Search for the cell housing the specified text and yield its (X, Y) center coordinate. 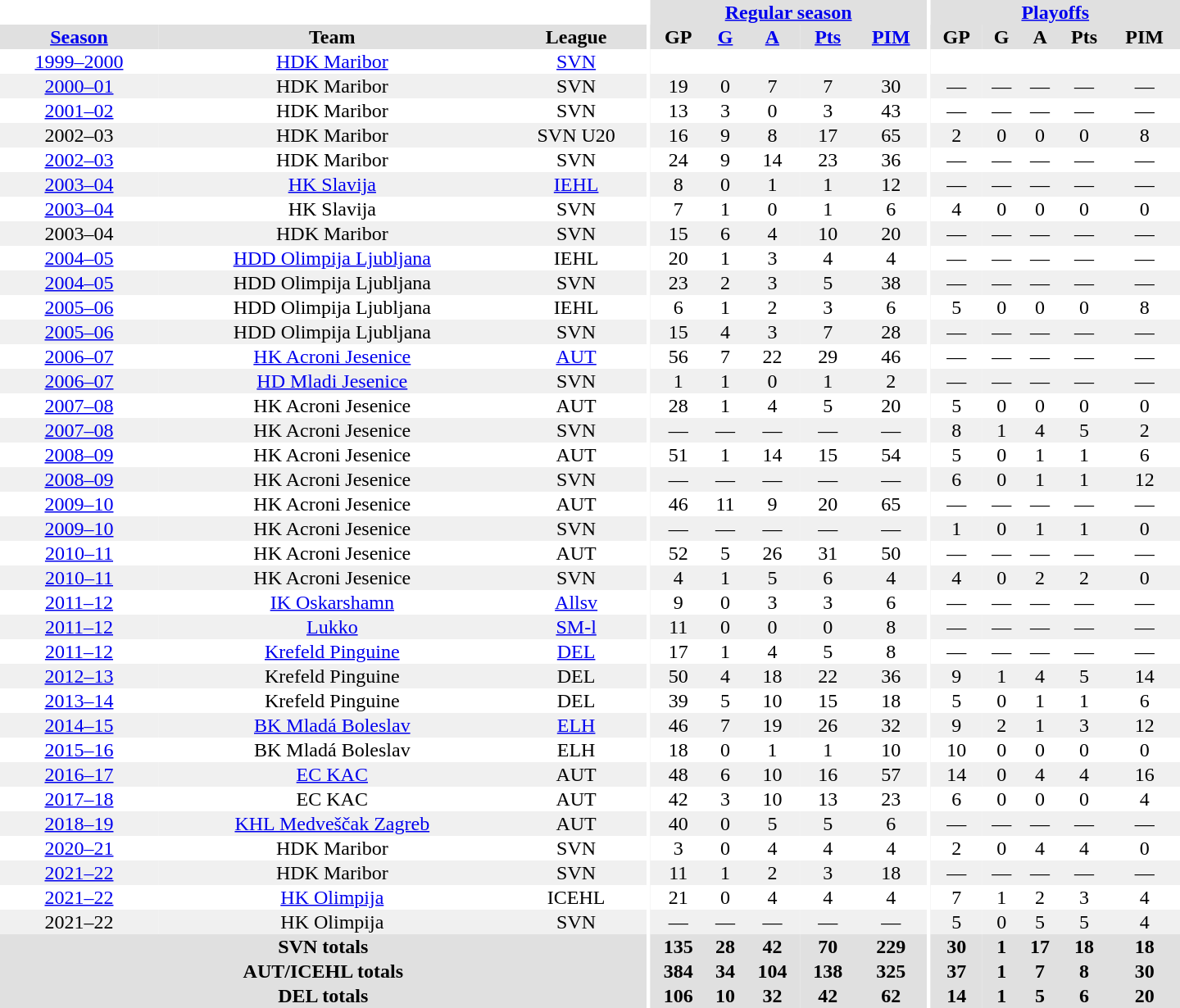
League (577, 37)
51 (678, 455)
43 (891, 111)
29 (828, 356)
48 (678, 774)
138 (828, 971)
HD Mladi Jesenice (333, 381)
Regular season (788, 12)
37 (957, 971)
1999–2000 (79, 61)
2014–15 (79, 725)
38 (891, 283)
56 (678, 356)
SM-l (577, 627)
SVN U20 (577, 135)
KHL Medveščak Zagreb (333, 824)
21 (678, 897)
AUT/ICEHL totals (323, 971)
39 (678, 701)
229 (891, 947)
Playoffs (1055, 12)
2018–19 (79, 824)
135 (678, 947)
325 (891, 971)
70 (828, 947)
Allsv (577, 602)
2000–01 (79, 86)
24 (678, 160)
384 (678, 971)
SVN totals (323, 947)
57 (891, 774)
2013–14 (79, 701)
ICEHL (577, 897)
106 (678, 996)
52 (678, 553)
31 (828, 553)
2020–21 (79, 848)
2016–17 (79, 774)
2015–16 (79, 750)
Season (79, 37)
Lukko (333, 627)
40 (678, 824)
104 (773, 971)
34 (726, 971)
2017–18 (79, 799)
Team (333, 37)
54 (891, 455)
62 (891, 996)
IK Oskarshamn (333, 602)
2001–02 (79, 111)
DEL totals (323, 996)
2012–13 (79, 676)
